Determine the [x, y] coordinate at the center of the cell enclosing the given text.  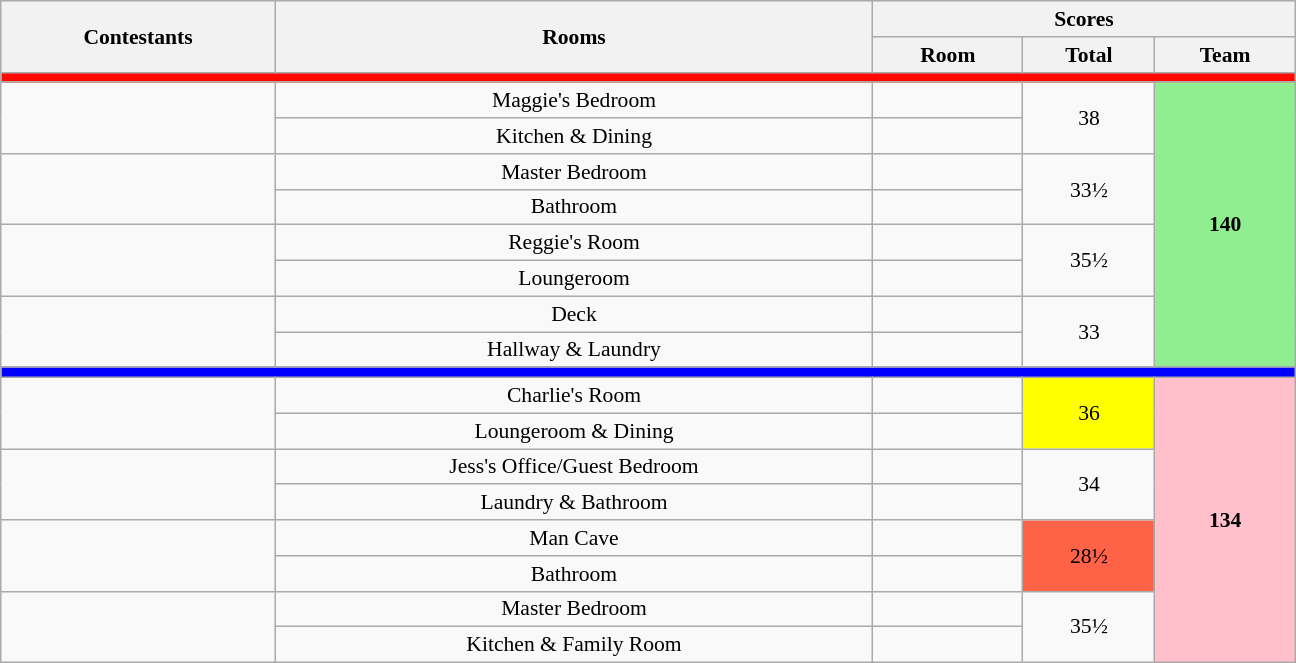
Kitchen & Dining [574, 136]
38 [1089, 118]
Hallway & Laundry [574, 350]
Team [1225, 55]
Total [1089, 55]
Maggie's Bedroom [574, 101]
33 [1089, 332]
Contestants [138, 36]
Charlie's Room [574, 396]
33½ [1089, 190]
Loungeroom & Dining [574, 431]
36 [1089, 414]
Deck [574, 314]
140 [1225, 226]
Jess's Office/Guest Bedroom [574, 467]
Man Cave [574, 538]
Kitchen & Family Room [574, 645]
Room [948, 55]
Loungeroom [574, 279]
134 [1225, 520]
Reggie's Room [574, 243]
Laundry & Bathroom [574, 503]
Rooms [574, 36]
28½ [1089, 556]
34 [1089, 484]
Scores [1084, 19]
